Scan for the cell matching the given text and deliver its [x, y] coordinate at center. 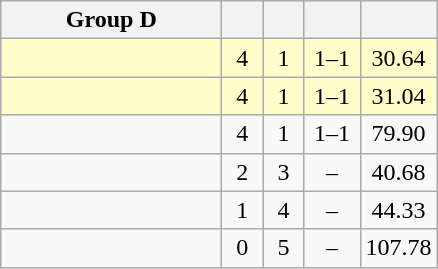
3 [284, 172]
5 [284, 248]
40.68 [398, 172]
0 [242, 248]
107.78 [398, 248]
2 [242, 172]
Group D [112, 20]
31.04 [398, 96]
30.64 [398, 58]
79.90 [398, 134]
44.33 [398, 210]
